Capture the cell that displays the provided text and extract its [x, y] central coordinate. 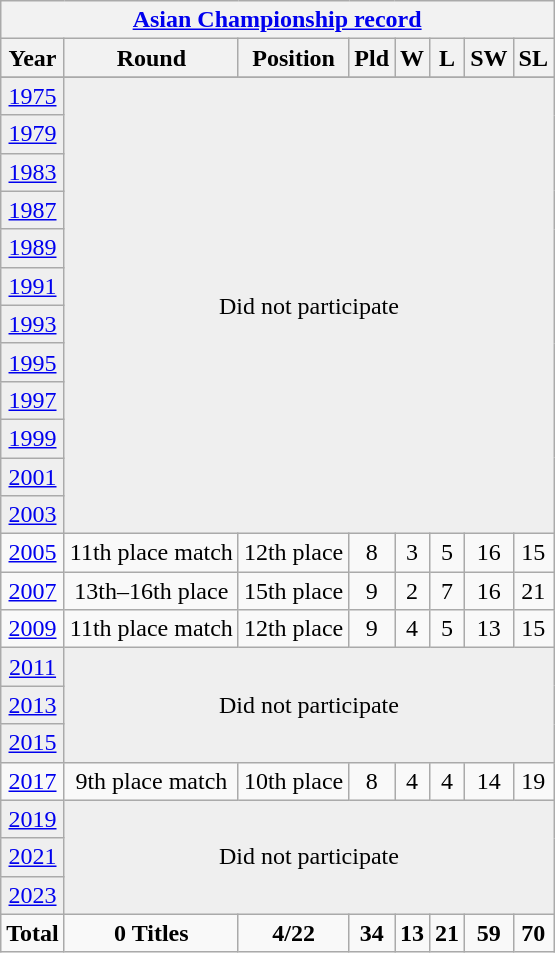
1975 [33, 96]
19 [533, 781]
Total [33, 933]
34 [372, 933]
1999 [33, 438]
SW [489, 58]
1987 [33, 210]
1983 [33, 172]
Position [293, 58]
0 Titles [151, 933]
L [448, 58]
2007 [33, 591]
W [412, 58]
2005 [33, 553]
2023 [33, 895]
1995 [33, 362]
9th place match [151, 781]
Pld [372, 58]
SL [533, 58]
Asian Championship record [278, 20]
2009 [33, 629]
2017 [33, 781]
14 [489, 781]
2001 [33, 477]
2013 [33, 705]
70 [533, 933]
2 [412, 591]
2003 [33, 515]
2021 [33, 857]
59 [489, 933]
7 [448, 591]
13th–16th place [151, 591]
2011 [33, 667]
1989 [33, 248]
10th place [293, 781]
Year [33, 58]
1993 [33, 324]
3 [412, 553]
2019 [33, 819]
4/22 [293, 933]
2015 [33, 743]
1997 [33, 400]
1979 [33, 134]
Round [151, 58]
15th place [293, 591]
1991 [33, 286]
